For the text-containing cell, return its midpoint in [x, y] coordinate format. 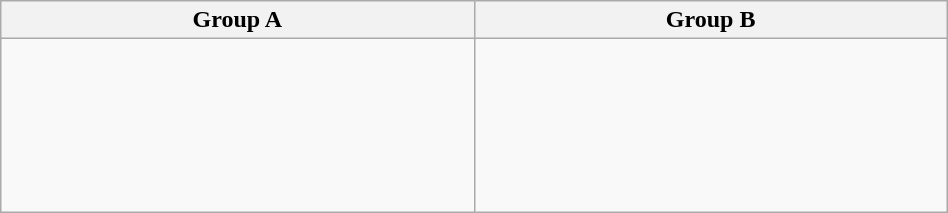
Group A [238, 20]
Group B [710, 20]
